From the cell containing the given text, extract its center point as (X, Y) coordinate. 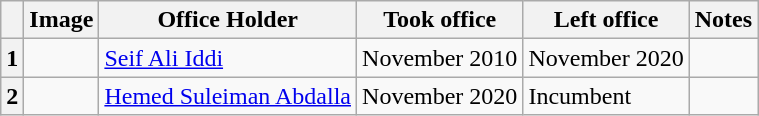
1 (12, 58)
Incumbent (606, 96)
Seif Ali Iddi (228, 58)
Took office (440, 20)
Notes (723, 20)
Office Holder (228, 20)
Image (62, 20)
2 (12, 96)
Hemed Suleiman Abdalla (228, 96)
November 2010 (440, 58)
Left office (606, 20)
